Extract the (X, Y) coordinate from the center of the cell holding the provided text.  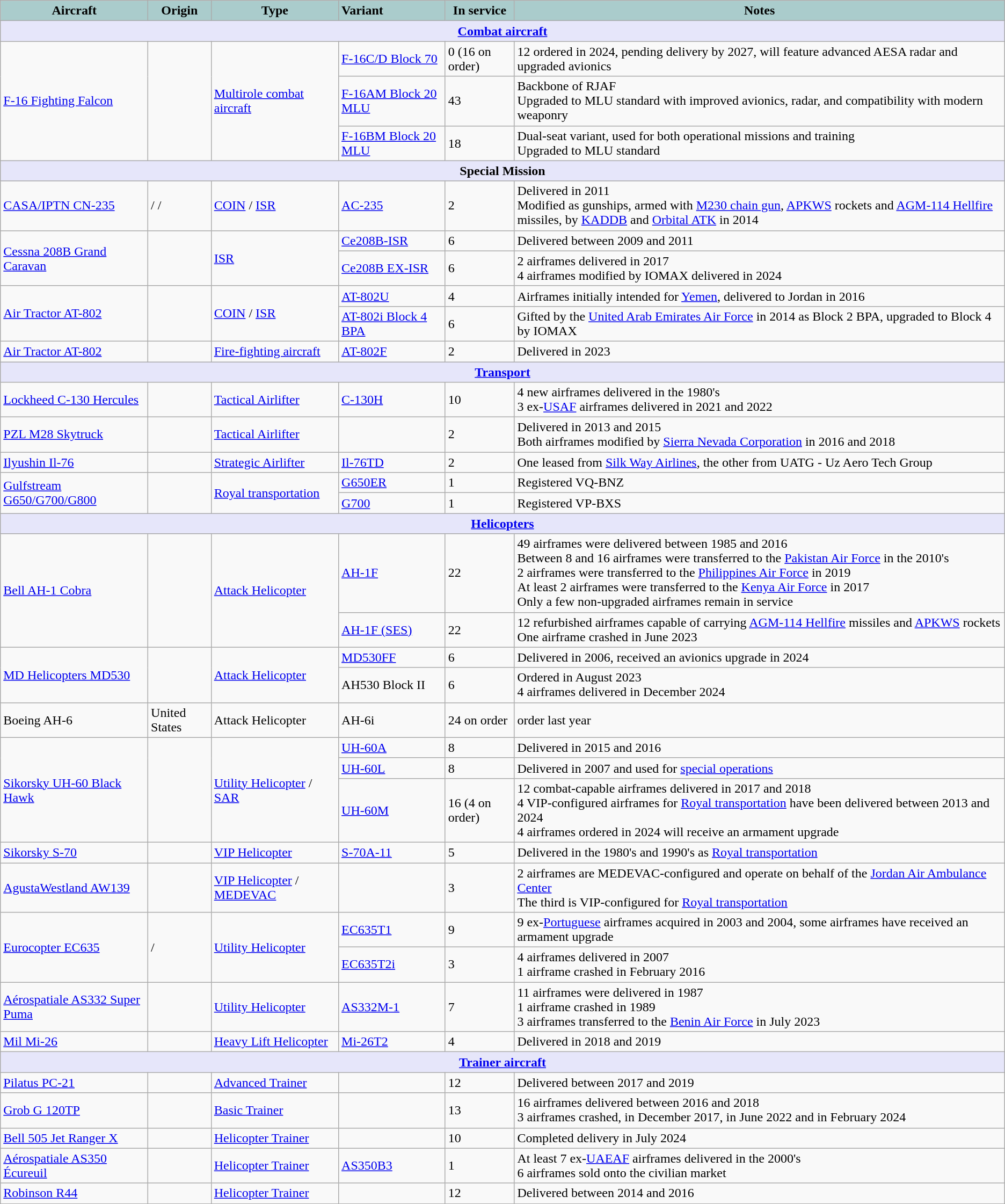
AH-1F (392, 573)
4 airframes delivered in 20071 airframe crashed in February 2016 (759, 964)
Aircraft (74, 11)
Aérospatiale AS332 Super Puma (74, 1007)
AS350B3 (392, 1165)
United States (180, 720)
AgustaWestland AW139 (74, 887)
Delivered in 2006, received an avionics upgrade in 2024 (759, 657)
Airframes initially intended for Yemen, delivered to Jordan in 2016 (759, 296)
2 airframes are MEDEVAC-configured and operate on behalf of the Jordan Air Ambulance CenterThe third is VIP-configured for Royal transportation (759, 887)
Combat aircraft (502, 31)
Basic Trainer (275, 1111)
One leased from Silk Way Airlines, the other from UATG - Uz Aero Tech Group (759, 462)
AH-1F (SES) (392, 629)
24 on order (480, 720)
Robinson R44 (74, 1193)
Grob G 120TP (74, 1111)
Ordered in August 20234 airframes delivered in December 2024 (759, 685)
Delivered between 2017 and 2019 (759, 1083)
MD Helicopters MD530 (74, 674)
AT-802i Block 4 BPA (392, 323)
Strategic Airlifter (275, 462)
ISR (275, 258)
EC635T1 (392, 930)
12 refurbished airframes capable of carrying AGM-114 Hellfire missiles and APKWS rocketsOne airframe crashed in June 2023 (759, 629)
Royal transportation (275, 493)
Eurocopter EC635 (74, 947)
Helicopters (502, 524)
Delivered in 2023 (759, 351)
Transport (502, 372)
Origin (180, 11)
13 (480, 1111)
9 ex-Portuguese airframes acquired in 2003 and 2004, some airframes have received an armament upgrade (759, 930)
Type (275, 11)
Aérospatiale AS350 Écureuil (74, 1165)
F-16 Fighting Falcon (74, 101)
5 (480, 852)
Completed delivery in July 2024 (759, 1138)
AC-235 (392, 206)
Registered VQ-BNZ (759, 483)
Backbone of RJAFUpgraded to MLU standard with improved avionics, radar, and compatibility with modern weaponry (759, 101)
Variant (392, 11)
Bell 505 Jet Ranger X (74, 1138)
18 (480, 143)
MD530FF (392, 657)
AT-802U (392, 296)
Delivered in 2013 and 2015Both airframes modified by Sierra Nevada Corporation in 2016 and 2018 (759, 435)
7 (480, 1007)
Delivered in 2018 and 2019 (759, 1042)
Special Mission (502, 171)
Il-76TD (392, 462)
Sikorsky UH-60 Black Hawk (74, 789)
/ (180, 947)
Mil Mi-26 (74, 1042)
16 airframes delivered between 2016 and 20183 airframes crashed, in December 2017, in June 2022 and in February 2024 (759, 1111)
12 ordered in 2024, pending delivery by 2027, will feature advanced AESA radar and upgraded avionics (759, 59)
Delivered between 2014 and 2016 (759, 1193)
Gulfstream G650/G700/G800 (74, 493)
UH-60A (392, 748)
Mi-26T2 (392, 1042)
UH-60L (392, 768)
/ / (180, 206)
43 (480, 101)
In service (480, 11)
Fire-fighting aircraft (275, 351)
Lockheed C-130 Hercules (74, 400)
Gifted by the United Arab Emirates Air Force in 2014 as Block 2 BPA, upgraded to Block 4 by IOMAX (759, 323)
F-16BM Block 20 MLU (392, 143)
2 airframes delivered in 20174 airframes modified by IOMAX delivered in 2024 (759, 269)
F-16AM Block 20 MLU (392, 101)
Notes (759, 11)
Advanced Trainer (275, 1083)
16 (4 on order) (480, 810)
PZL M28 Skytruck (74, 435)
G650ER (392, 483)
Dual-seat variant, used for both operational missions and trainingUpgraded to MLU standard (759, 143)
Delivered in the 1980's and 1990's as Royal transportation (759, 852)
VIP Helicopter (275, 852)
Sikorsky S-70 (74, 852)
C-130H (392, 400)
Delivered between 2009 and 2011 (759, 241)
At least 7 ex-UAEAF airframes delivered in the 2000's6 airframes sold onto the civilian market (759, 1165)
order last year (759, 720)
9 (480, 930)
Delivered in 2007 and used for special operations (759, 768)
Ce208B-ISR (392, 241)
Delivered in 2015 and 2016 (759, 748)
11 airframes were delivered in 19871 airframe crashed in 19893 airframes transferred to the Benin Air Force in July 2023 (759, 1007)
AH-6i (392, 720)
AT-802F (392, 351)
G700 (392, 503)
VIP Helicopter / MEDEVAC (275, 887)
Heavy Lift Helicopter (275, 1042)
EC635T2i (392, 964)
4 new airframes delivered in the 1980's3 ex-USAF airframes delivered in 2021 and 2022 (759, 400)
S-70A-11 (392, 852)
AS332M-1 (392, 1007)
Delivered in 2011Modified as gunships, armed with M230 chain gun, APKWS rockets and AGM-114 Hellfire missiles, by KADDB and Orbital ATK in 2014 (759, 206)
Bell AH-1 Cobra (74, 591)
Ilyushin Il-76 (74, 462)
Utility Helicopter / SAR (275, 789)
Ce208B EX-ISR (392, 269)
CASA/IPTN CN-235 (74, 206)
Cessna 208B Grand Caravan (74, 258)
Trainer aircraft (502, 1062)
F-16C/D Block 70 (392, 59)
Pilatus PC-21 (74, 1083)
AH530 Block II (392, 685)
UH-60M (392, 810)
Registered VP-BXS (759, 503)
Boeing AH-6 (74, 720)
Multirole combat aircraft (275, 101)
0 (16 on order) (480, 59)
